Extract the (x, y) coordinate from the center of the cell holding the provided text.  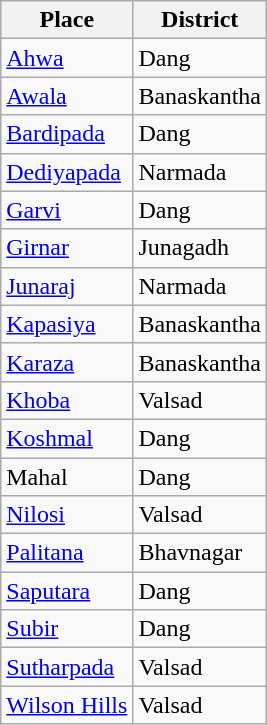
Saputara (67, 591)
Palitana (67, 553)
Bhavnagar (200, 553)
Girnar (67, 248)
Karaza (67, 362)
Junagadh (200, 248)
Sutharpada (67, 667)
Dediyapada (67, 172)
Koshmal (67, 438)
Khoba (67, 400)
Awala (67, 96)
Kapasiya (67, 324)
Bardipada (67, 134)
Ahwa (67, 58)
Place (67, 20)
District (200, 20)
Subir (67, 629)
Garvi (67, 210)
Nilosi (67, 515)
Wilson Hills (67, 705)
Junaraj (67, 286)
Mahal (67, 477)
